Detect which cell encompasses the target text, then output its (x, y) center coordinate. 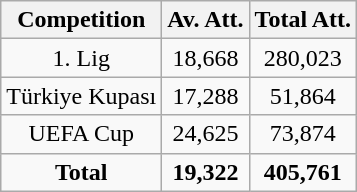
24,625 (206, 134)
18,668 (206, 58)
Türkiye Kupası (82, 96)
1. Lig (82, 58)
280,023 (303, 58)
Competition (82, 20)
Av. Att. (206, 20)
51,864 (303, 96)
73,874 (303, 134)
19,322 (206, 172)
Total Att. (303, 20)
Total (82, 172)
UEFA Cup (82, 134)
17,288 (206, 96)
405,761 (303, 172)
